Search for the cell housing the specified text and yield its [x, y] center coordinate. 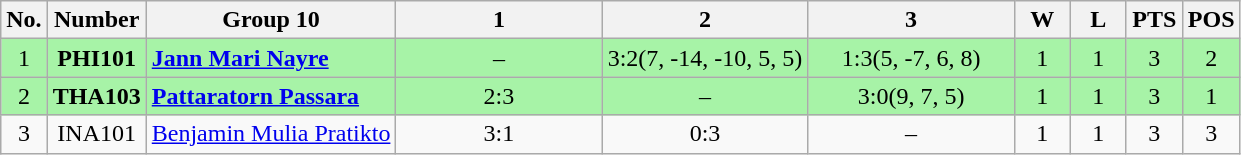
3:0(9, 7, 5) [911, 96]
1:3(5, -7, 6, 8) [911, 58]
THA103 [96, 96]
Benjamin Mulia Pratikto [271, 134]
Jann Mari Nayre [271, 58]
3:1 [499, 134]
0:3 [705, 134]
3:2(7, -14, -10, 5, 5) [705, 58]
Group 10 [271, 20]
No. [24, 20]
PTS [1154, 20]
2:3 [499, 96]
POS [1211, 20]
L [1098, 20]
Number [96, 20]
INA101 [96, 134]
Pattaratorn Passara [271, 96]
PHI101 [96, 58]
W [1042, 20]
